Output the (X, Y) coordinate of the center of the cell containing the given text.  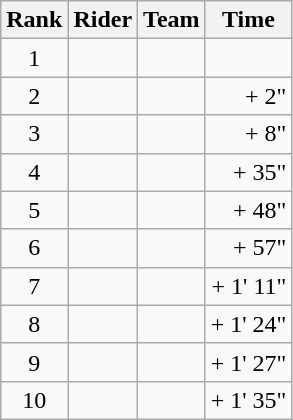
1 (34, 58)
7 (34, 286)
+ 35" (248, 172)
+ 8" (248, 134)
+ 2" (248, 96)
9 (34, 362)
+ 1' 24" (248, 324)
+ 1' 35" (248, 400)
2 (34, 96)
Rank (34, 20)
Time (248, 20)
6 (34, 248)
+ 1' 27" (248, 362)
Rider (103, 20)
+ 1' 11" (248, 286)
+ 48" (248, 210)
8 (34, 324)
4 (34, 172)
5 (34, 210)
Team (172, 20)
10 (34, 400)
3 (34, 134)
+ 57" (248, 248)
